Pinpoint the cell where the given text exists, returning its (X, Y) midpoint coordinate. 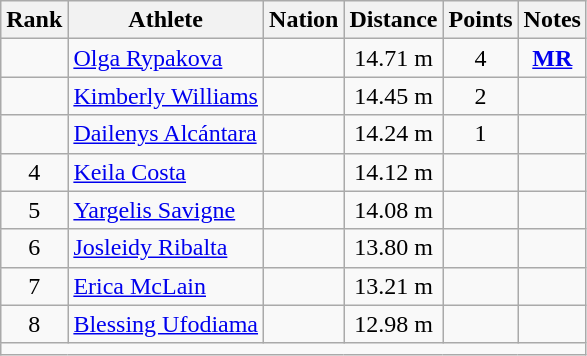
Distance (394, 20)
Olga Rypakova (166, 58)
Josleidy Ribalta (166, 248)
12.98 m (394, 324)
Keila Costa (166, 172)
Blessing Ufodiama (166, 324)
2 (480, 96)
Athlete (166, 20)
13.80 m (394, 248)
8 (34, 324)
14.08 m (394, 210)
14.24 m (394, 134)
Nation (304, 20)
14.71 m (394, 58)
MR (552, 58)
Notes (552, 20)
Rank (34, 20)
Points (480, 20)
1 (480, 134)
Yargelis Savigne (166, 210)
Kimberly Williams (166, 96)
Dailenys Alcántara (166, 134)
6 (34, 248)
14.45 m (394, 96)
Erica McLain (166, 286)
14.12 m (394, 172)
7 (34, 286)
5 (34, 210)
13.21 m (394, 286)
